For the text-containing cell, return its midpoint in [x, y] coordinate format. 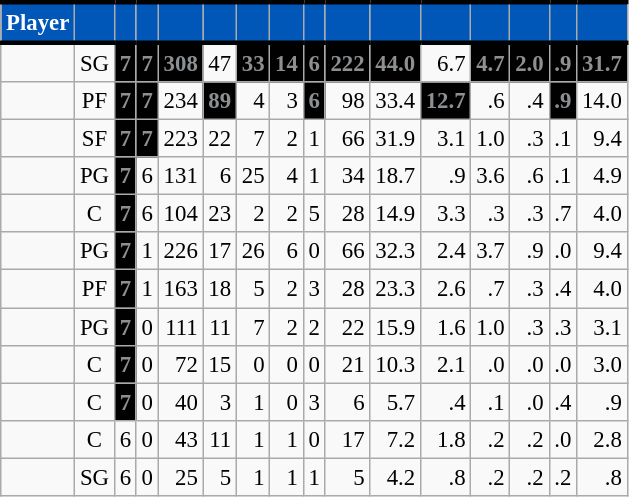
12.7 [445, 101]
72 [180, 364]
1.8 [445, 439]
2.8 [602, 439]
3.0 [602, 364]
31.7 [602, 62]
26 [252, 251]
4.9 [602, 176]
2.0 [530, 62]
47 [220, 62]
34 [348, 176]
163 [180, 289]
43 [180, 439]
226 [180, 251]
3.3 [445, 214]
2.6 [445, 289]
2.4 [445, 251]
89 [220, 101]
14.0 [602, 101]
5.7 [395, 402]
SF [95, 139]
18.7 [395, 176]
15 [220, 364]
21 [348, 364]
234 [180, 101]
44.0 [395, 62]
131 [180, 176]
1.6 [445, 327]
14 [286, 62]
15.9 [395, 327]
Player [38, 22]
32.3 [395, 251]
6.7 [445, 62]
111 [180, 327]
23.3 [395, 289]
33 [252, 62]
308 [180, 62]
4.7 [490, 62]
33.4 [395, 101]
104 [180, 214]
223 [180, 139]
7.2 [395, 439]
23 [220, 214]
98 [348, 101]
14.9 [395, 214]
10.3 [395, 364]
222 [348, 62]
18 [220, 289]
3.7 [490, 251]
31.9 [395, 139]
2.1 [445, 364]
3.6 [490, 176]
4.2 [395, 477]
40 [180, 402]
